Detect which cell encompasses the target text, then output its [x, y] center coordinate. 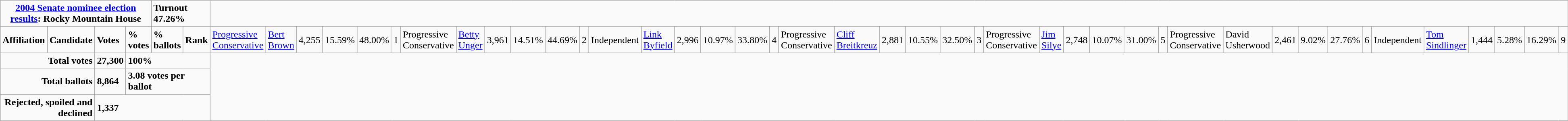
14.51% [528, 40]
3 [979, 40]
2,461 [1285, 40]
Rejected, spoiled and declined [48, 107]
16.29% [1542, 40]
27,300 [110, 60]
4 [774, 40]
33.80% [752, 40]
Turnout 47.26% [181, 14]
3.08 votes per ballot [168, 81]
Cliff Breitkreuz [857, 40]
5.28% [1510, 40]
100% [168, 60]
2,881 [893, 40]
Betty Unger [470, 40]
Total ballots [48, 81]
Total votes [48, 60]
31.00% [1141, 40]
Tom Sindlinger [1446, 40]
2004 Senate nominee election results: Rocky Mountain House [76, 14]
Votes [110, 40]
5 [1163, 40]
2,748 [1077, 40]
10.55% [923, 40]
6 [1367, 40]
Link Byfield [658, 40]
2 [584, 40]
48.00% [374, 40]
27.76% [1345, 40]
David Usherwood [1248, 40]
Rank [197, 40]
1,444 [1481, 40]
Affiliation [24, 40]
% votes [139, 40]
10.97% [718, 40]
9.02% [1314, 40]
8,864 [110, 81]
Candidate [71, 40]
44.69% [562, 40]
32.50% [957, 40]
9 [1564, 40]
15.59% [339, 40]
1,337 [152, 107]
1 [396, 40]
10.07% [1107, 40]
% ballots [167, 40]
2,996 [688, 40]
3,961 [498, 40]
Bert Brown [281, 40]
Jim Silye [1051, 40]
4,255 [310, 40]
